From the cell containing the given text, extract its center point as [x, y] coordinate. 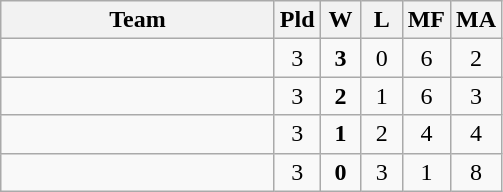
MA [476, 20]
Pld [297, 20]
MF [426, 20]
W [340, 20]
L [382, 20]
Team [138, 20]
8 [476, 172]
